From the cell containing the given text, extract its center point as (x, y) coordinate. 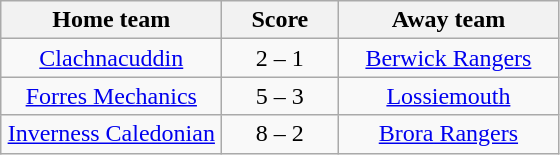
Lossiemouth (448, 96)
2 – 1 (280, 58)
8 – 2 (280, 134)
Clachnacuddin (112, 58)
Forres Mechanics (112, 96)
Brora Rangers (448, 134)
Away team (448, 20)
Inverness Caledonian (112, 134)
Berwick Rangers (448, 58)
Home team (112, 20)
5 – 3 (280, 96)
Score (280, 20)
